Provide the (X, Y) coordinate of the cell's center where the given text is located.  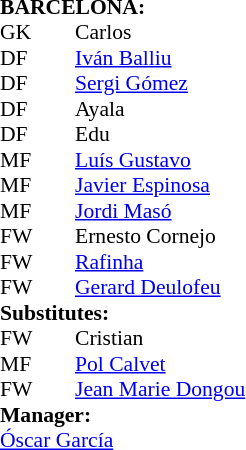
Rafinha (160, 262)
Ernesto Cornejo (160, 237)
Pol Calvet (160, 364)
GK (19, 33)
Carlos (160, 33)
Javier Espinosa (160, 185)
Iván Balliu (160, 58)
Sergi Gómez (160, 83)
Cristian (160, 339)
Jean Marie Dongou (160, 389)
Luís Gustavo (160, 160)
Ayala (160, 109)
Substitutes: (122, 313)
Jordi Masó (160, 211)
Edu (160, 135)
Manager: (122, 415)
Gerard Deulofeu (160, 287)
